Capture the cell that displays the provided text and extract its [X, Y] central coordinate. 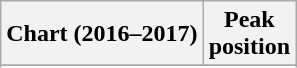
Chart (2016–2017) [102, 34]
Peakposition [249, 34]
